Return [X, Y] of the center of cell containing provided text 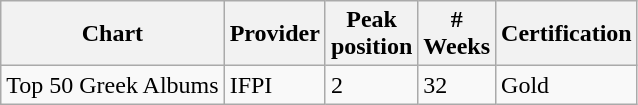
Chart [112, 34]
32 [457, 85]
2 [371, 85]
Certification [567, 34]
#Weeks [457, 34]
Top 50 Greek Albums [112, 85]
Peakposition [371, 34]
Provider [274, 34]
Gold [567, 85]
IFPI [274, 85]
